Provide the [x, y] coordinate of the cell's center where the given text is located.  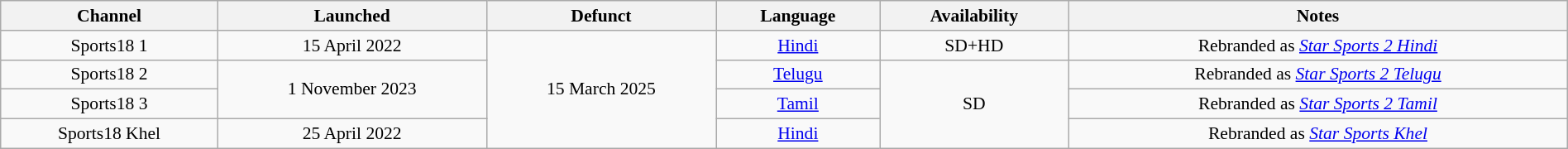
Notes [1318, 16]
Rebranded as Star Sports 2 Hindi [1318, 46]
Tamil [798, 104]
1 November 2023 [352, 89]
Sports18 Khel [109, 134]
Sports18 1 [109, 46]
Telugu [798, 74]
Rebranded as Star Sports Khel [1318, 134]
15 March 2025 [601, 89]
Channel [109, 16]
Sports18 3 [109, 104]
Defunct [601, 16]
Rebranded as Star Sports 2 Telugu [1318, 74]
SD+HD [974, 46]
Sports18 2 [109, 74]
Language [798, 16]
15 April 2022 [352, 46]
Rebranded as Star Sports 2 Tamil [1318, 104]
25 April 2022 [352, 134]
SD [974, 104]
Availability [974, 16]
Launched [352, 16]
